Scan for the cell matching the given text and deliver its [x, y] coordinate at center. 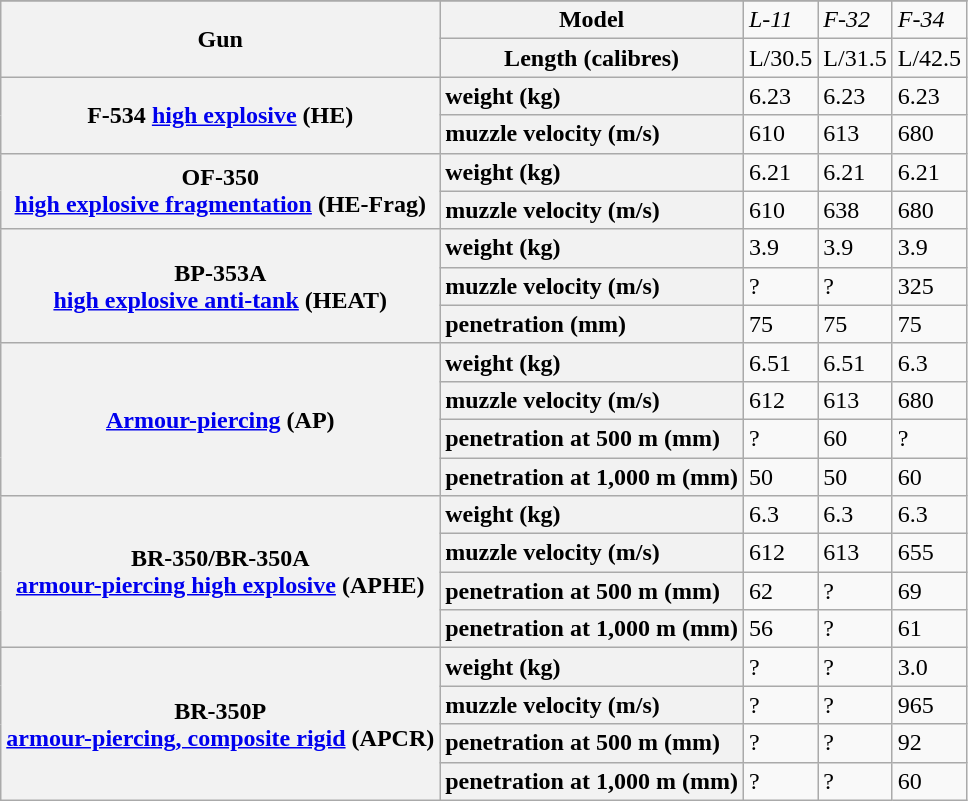
62 [780, 591]
L-11 [780, 20]
655 [929, 553]
Model [592, 20]
BR-350/BR-350A armour-piercing high explosive (APHE) [220, 572]
965 [929, 705]
OF-350 high explosive fragmentation (HE-Frag) [220, 191]
L/31.5 [855, 58]
325 [929, 286]
F-32 [855, 20]
92 [929, 743]
Length (calibres) [592, 58]
BP-353A high explosive anti-tank (HEAT) [220, 286]
56 [780, 629]
Gun [220, 39]
Armour-piercing (AP) [220, 419]
61 [929, 629]
638 [855, 210]
penetration (mm) [592, 324]
BR-350P armour-piercing, composite rigid (APCR) [220, 724]
L/42.5 [929, 58]
3.0 [929, 667]
69 [929, 591]
F-34 [929, 20]
F-534 high explosive (HE) [220, 115]
L/30.5 [780, 58]
